Return [x, y] of the center of cell containing provided text 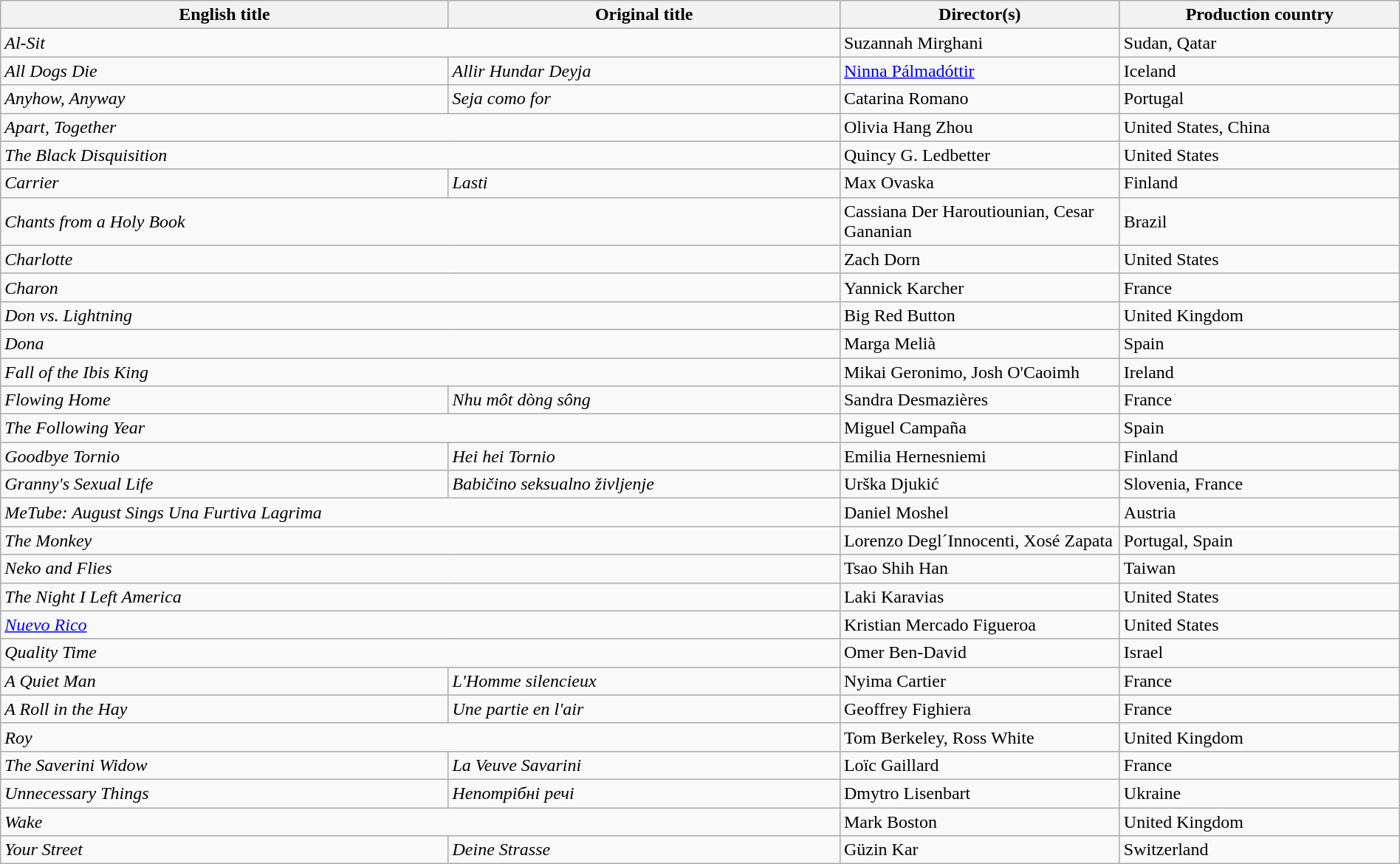
The Following Year [421, 428]
Flowing Home [224, 400]
Cassiana Der Haroutiounian, Cesar Gananian [979, 222]
Ninna Pálmadóttir [979, 71]
Ukraine [1260, 793]
La Veuve Savarini [644, 765]
Goodbye Tornio [224, 456]
Marga Melià [979, 343]
Urška Djukić [979, 484]
Switzerland [1260, 850]
Nhu môt dòng sông [644, 400]
Al-Sit [421, 43]
Slovenia, France [1260, 484]
All Dogs Die [224, 71]
Lasti [644, 183]
Lorenzo Degl´Innocenti, Xosé Zapata [979, 541]
Charlotte [421, 259]
Charon [421, 287]
Neko and Flies [421, 569]
Nyima Cartier [979, 681]
Catarina Romano [979, 99]
Original title [644, 15]
The Monkey [421, 541]
Yannick Karcher [979, 287]
Laki Karavias [979, 597]
The Night I Left America [421, 597]
Dmytro Lisenbart [979, 793]
Olivia Hang Zhou [979, 127]
United States, China [1260, 127]
Your Street [224, 850]
The Saverini Widow [224, 765]
Ireland [1260, 371]
Big Red Button [979, 315]
Portugal, Spain [1260, 541]
L'Homme silencieux [644, 681]
Granny's Sexual Life [224, 484]
Geoffrey Fighiera [979, 709]
MeTube: August Sings Una Furtiva Lagrima [421, 512]
Güzin Kar [979, 850]
Kristian Mercado Figueroa [979, 625]
Don vs. Lightning [421, 315]
Daniel Moshel [979, 512]
Sandra Desmazières [979, 400]
Israel [1260, 653]
Sudan, Qatar [1260, 43]
The Black Disquisition [421, 155]
Babičino seksualno življenje [644, 484]
Carrier [224, 183]
Loïc Gaillard [979, 765]
Miguel Campaña [979, 428]
Quincy G. Ledbetter [979, 155]
Dona [421, 343]
Mikai Geronimo, Josh O'Caoimh [979, 371]
Apart, Together [421, 127]
English title [224, 15]
Zach Dorn [979, 259]
Taiwan [1260, 569]
Allir Hundar Deyja [644, 71]
Nuevo Rico [421, 625]
Seja como for [644, 99]
Suzannah Mirghani [979, 43]
Brazil [1260, 222]
Emilia Hernesniemi [979, 456]
Portugal [1260, 99]
Tsao Shih Han [979, 569]
Roy [421, 737]
Tom Berkeley, Ross White [979, 737]
Unnecessary Things [224, 793]
Une partie en l'air [644, 709]
Omer Ben-David [979, 653]
Austria [1260, 512]
A Roll in the Hay [224, 709]
Fall of the Ibis King [421, 371]
Непотрібні речі [644, 793]
Quality Time [421, 653]
Iceland [1260, 71]
Hei hei Tornio [644, 456]
Production country [1260, 15]
Director(s) [979, 15]
Mark Boston [979, 822]
Max Ovaska [979, 183]
Chants from a Holy Book [421, 222]
Deine Strasse [644, 850]
A Quiet Man [224, 681]
Wake [421, 822]
Anyhow, Anyway [224, 99]
